For the text-containing cell, return its midpoint in (x, y) coordinate format. 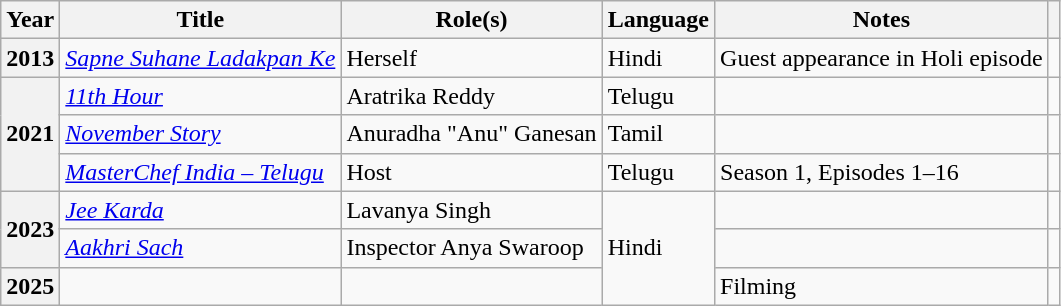
Tamil (658, 134)
2021 (30, 134)
Language (658, 20)
Inspector Anya Swaroop (472, 248)
Aratrika Reddy (472, 96)
Jee Karda (200, 210)
11th Hour (200, 96)
Season 1, Episodes 1–16 (882, 172)
November Story (200, 134)
MasterChef India – Telugu (200, 172)
Guest appearance in Holi episode (882, 58)
Year (30, 20)
Herself (472, 58)
2023 (30, 229)
Aakhri Sach (200, 248)
Sapne Suhane Ladakpan Ke (200, 58)
2025 (30, 286)
Lavanya Singh (472, 210)
Host (472, 172)
Filming (882, 286)
Anuradha "Anu" Ganesan (472, 134)
Notes (882, 20)
2013 (30, 58)
Title (200, 20)
Role(s) (472, 20)
